Provide the (x, y) coordinate of the cell's center where the given text is located.  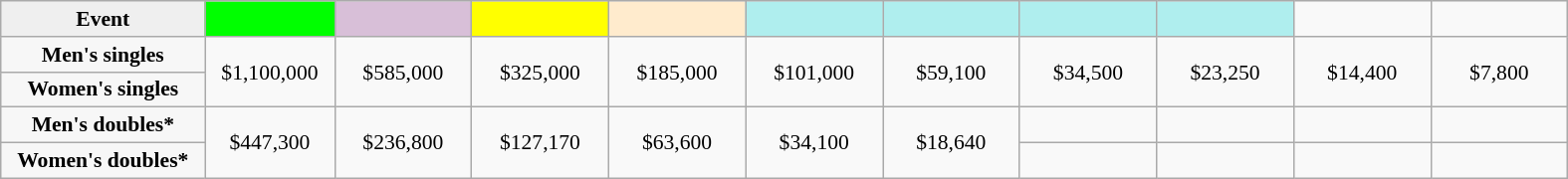
$59,100 (951, 72)
Men's doubles* (104, 125)
$185,000 (677, 72)
$325,000 (541, 72)
$63,600 (677, 143)
$14,400 (1362, 72)
$34,500 (1088, 72)
$447,300 (270, 143)
$7,800 (1499, 72)
$101,000 (814, 72)
Event (104, 19)
$127,170 (541, 143)
$34,100 (814, 143)
$236,800 (403, 143)
$585,000 (403, 72)
Men's singles (104, 55)
$23,250 (1226, 72)
Women's singles (104, 89)
$1,100,000 (270, 72)
Women's doubles* (104, 161)
$18,640 (951, 143)
